From the cell containing the given text, extract its center point as [X, Y] coordinate. 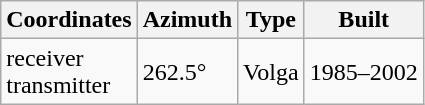
Coordinates [69, 20]
1985–2002 [364, 72]
Type [272, 20]
Volga [272, 72]
Azimuth [187, 20]
262.5° [187, 72]
receiver transmitter [69, 72]
Built [364, 20]
